Identify which cell holds the provided text, then report its [X, Y] central coordinate. 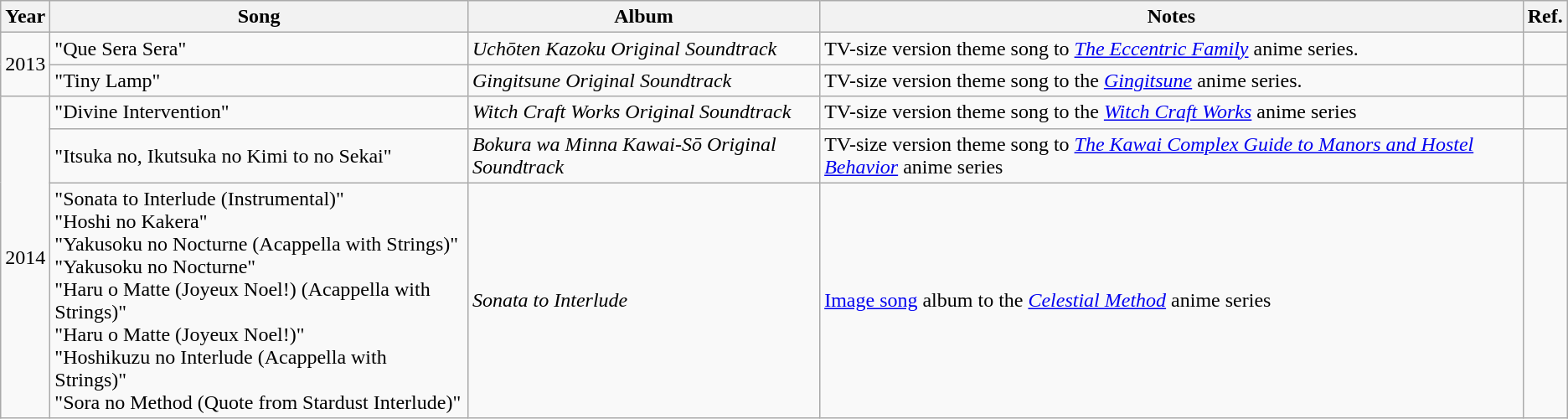
Image song album to the Celestial Method anime series [1172, 300]
"Itsuka no, Ikutsuka no Kimi to no Sekai" [260, 156]
Ref. [1545, 17]
2013 [25, 65]
"Tiny Lamp" [260, 80]
Album [643, 17]
TV-size version theme song to The Kawai Complex Guide to Manors and Hostel Behavior anime series [1172, 156]
Song [260, 17]
TV-size version theme song to the Gingitsune anime series. [1172, 80]
Bokura wa Minna Kawai-Sō Original Soundtrack [643, 156]
Notes [1172, 17]
Year [25, 17]
TV-size version theme song to The Eccentric Family anime series. [1172, 49]
Uchōten Kazoku Original Soundtrack [643, 49]
2014 [25, 257]
TV-size version theme song to the Witch Craft Works anime series [1172, 112]
"Que Sera Sera" [260, 49]
Sonata to Interlude [643, 300]
"Divine Intervention" [260, 112]
Gingitsune Original Soundtrack [643, 80]
Witch Craft Works Original Soundtrack [643, 112]
